Identify which cell holds the provided text, then report its (X, Y) central coordinate. 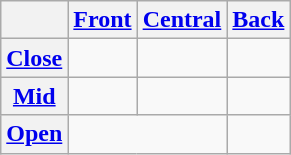
Open (34, 134)
Close (34, 58)
Mid (34, 96)
Back (258, 20)
Central (182, 20)
Front (102, 20)
